Locate the cell with the specified text and output its [X, Y] center coordinate. 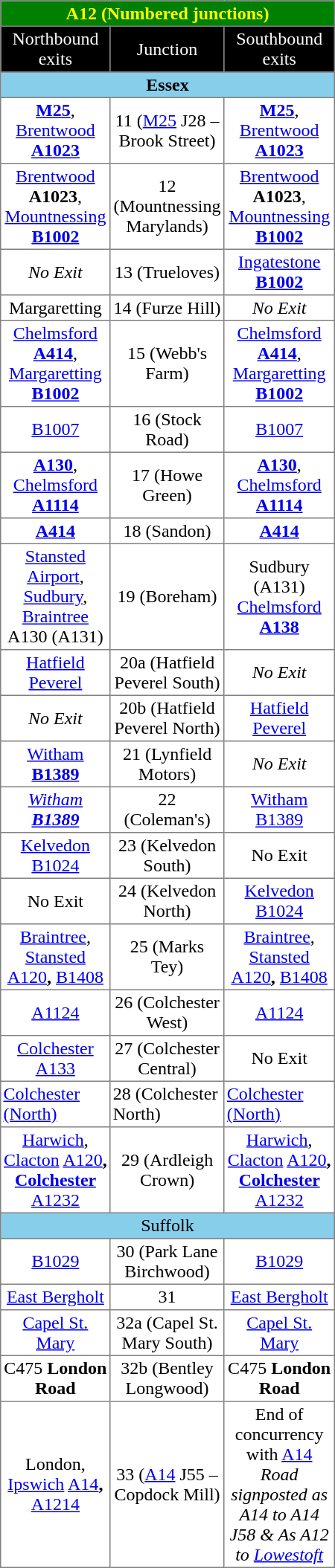
Junction [167, 49]
31 [167, 1297]
20a (Hatfield Peverel South) [167, 673]
London, Ipswich A14, A1214 [55, 1485]
26 (Colchester West) [167, 1013]
28 (Colchester North) [167, 1104]
End of concurrency with A14Road signposted as A14 to A14 J58 & As A12 to Lowestoft [279, 1485]
Colchester A133 [55, 1059]
11 (M25 J28 – Brook Street) [167, 130]
17 (Howe Green) [167, 485]
Ingatestone B1002 [279, 272]
16 (Stock Road) [167, 430]
Northbound exits [55, 49]
25 (Marks Tey) [167, 957]
13 (Trueloves) [167, 272]
24 (Kelvedon North) [167, 901]
19 (Boreham) [167, 596]
A12 (Numbered junctions) [167, 13]
Stansted Airport, Sudbury, Braintree A130 (A131) [55, 596]
32a (Capel St. Mary South) [167, 1333]
27 (Colchester Central) [167, 1059]
Southbound exits [279, 49]
30 (Park Lane Birchwood) [167, 1262]
22 (Coleman's) [167, 810]
14 (Furze Hill) [167, 308]
32b (Bentley Longwood) [167, 1378]
20b (Hatfield Peverel North) [167, 718]
Essex [167, 85]
33 (A14 J55 – Copdock Mill) [167, 1485]
18 (Sandon) [167, 531]
Suffolk [167, 1225]
12 (Mountnessing Marylands) [167, 207]
23 (Kelvedon South) [167, 856]
15 (Webb's Farm) [167, 364]
Sudbury (A131) Chelmsford A138 [279, 596]
Margaretting [55, 308]
29 (Ardleigh Crown) [167, 1170]
21 (Lynfield Motors) [167, 764]
